Return the (X, Y) coordinate for the center point of the cell that contains the specified text.  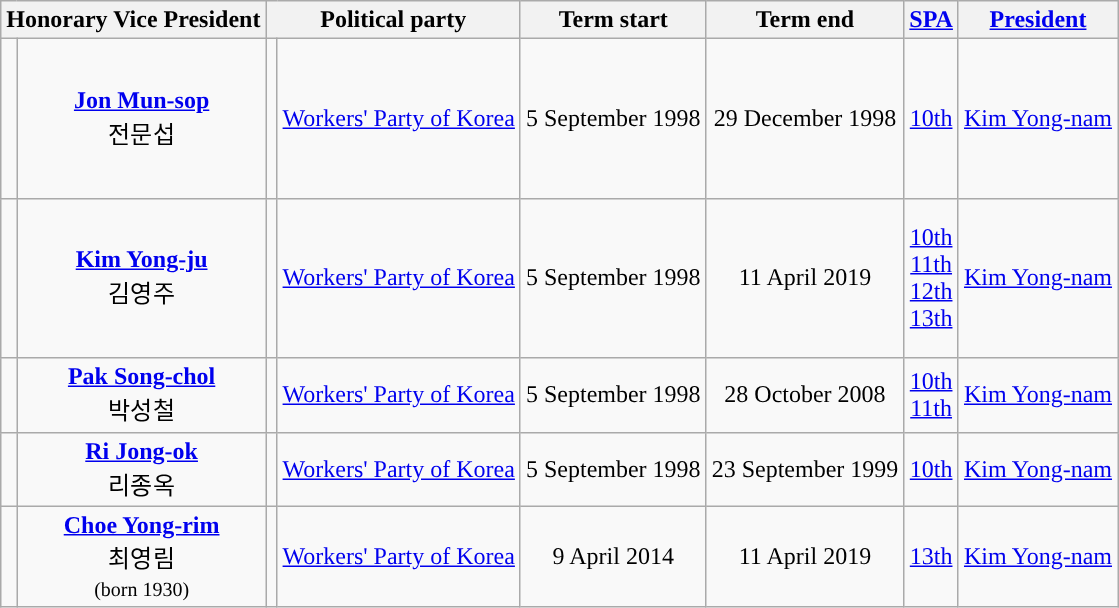
29 December 1998 (805, 119)
President (1038, 20)
10th11th12th13th (932, 278)
9 April 2014 (613, 556)
Term start (613, 20)
28 October 2008 (805, 395)
Honorary Vice President (134, 20)
Choe Yong-rim최영림(born 1930) (142, 556)
Jon Mun-sop전문섭 (142, 119)
Political party (393, 20)
Pak Song-chol박성철 (142, 395)
23 September 1999 (805, 469)
Ri Jong-ok리종옥 (142, 469)
10th11th (932, 395)
SPA (932, 20)
13th (932, 556)
Kim Yong-ju김영주 (142, 278)
Term end (805, 20)
